Return the [X, Y] coordinate for the center point of the cell that contains the specified text.  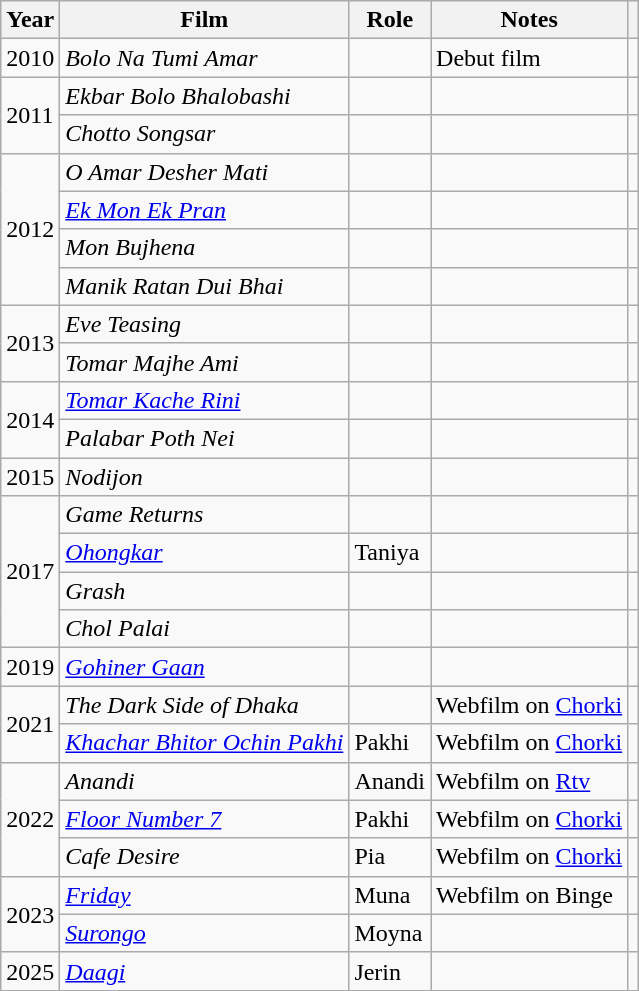
Debut film [530, 58]
Khachar Bhitor Ochin Pakhi [204, 743]
Game Returns [204, 515]
Tomar Majhe Ami [204, 362]
Taniya [390, 553]
Friday [204, 895]
Floor Number 7 [204, 819]
Mon Bujhena [204, 248]
Jerin [390, 971]
2011 [30, 115]
Moyna [390, 933]
2019 [30, 667]
Webfilm on Binge [530, 895]
The Dark Side of Dhaka [204, 705]
Muna [390, 895]
Eve Teasing [204, 324]
Daagi [204, 971]
Pia [390, 857]
2010 [30, 58]
2012 [30, 229]
Ek Mon Ek Pran [204, 210]
2015 [30, 477]
2017 [30, 572]
Year [30, 20]
O Amar Desher Mati [204, 172]
Cafe Desire [204, 857]
2022 [30, 819]
Bolo Na Tumi Amar [204, 58]
Surongo [204, 933]
Palabar Poth Nei [204, 438]
2013 [30, 343]
Tomar Kache Rini [204, 400]
Notes [530, 20]
Ekbar Bolo Bhalobashi [204, 96]
2021 [30, 724]
Film [204, 20]
Chotto Songsar [204, 134]
2025 [30, 971]
Role [390, 20]
Grash [204, 591]
2023 [30, 914]
Gohiner Gaan [204, 667]
Nodijon [204, 477]
Manik Ratan Dui Bhai [204, 286]
Webfilm on Rtv [530, 781]
Chol Palai [204, 629]
2014 [30, 419]
Ohongkar [204, 553]
